Return the (X, Y) coordinate for the center point of the cell that contains the specified text.  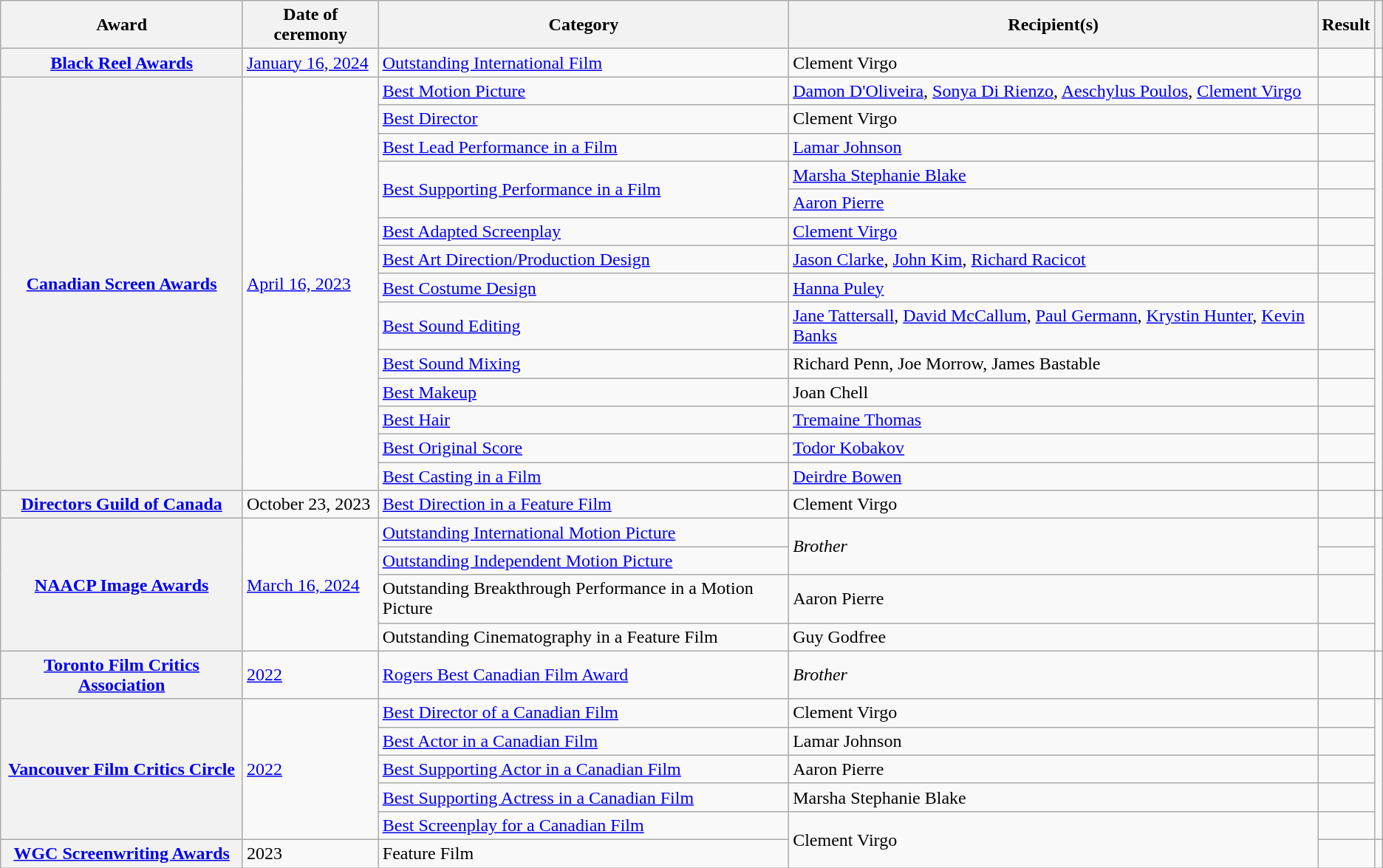
Best Adapted Screenplay (584, 231)
Best Hair (584, 420)
Best Sound Mixing (584, 363)
Best Director of a Canadian Film (584, 713)
Vancouver Film Critics Circle (122, 769)
Outstanding Independent Motion Picture (584, 561)
Outstanding International Film (584, 63)
Outstanding Breakthrough Performance in a Motion Picture (584, 598)
Best Motion Picture (584, 91)
Tremaine Thomas (1054, 420)
Category (584, 25)
Recipient(s) (1054, 25)
Result (1346, 25)
Outstanding International Motion Picture (584, 533)
Guy Godfree (1054, 637)
Deirdre Bowen (1054, 476)
NAACP Image Awards (122, 585)
Best Original Score (584, 448)
Richard Penn, Joe Morrow, James Bastable (1054, 363)
Award (122, 25)
Rogers Best Canadian Film Award (584, 675)
2023 (310, 853)
Joan Chell (1054, 392)
Toronto Film Critics Association (122, 675)
Jason Clarke, John Kim, Richard Racicot (1054, 259)
Best Director (584, 119)
Best Costume Design (584, 287)
Best Lead Performance in a Film (584, 147)
Todor Kobakov (1054, 448)
Best Actor in a Canadian Film (584, 741)
Best Makeup (584, 392)
October 23, 2023 (310, 505)
Best Supporting Performance in a Film (584, 189)
WGC Screenwriting Awards (122, 853)
Feature Film (584, 853)
April 16, 2023 (310, 284)
Damon D'Oliveira, Sonya Di Rienzo, Aeschylus Poulos, Clement Virgo (1054, 91)
Best Casting in a Film (584, 476)
Best Sound Editing (584, 325)
Best Screenplay for a Canadian Film (584, 825)
Black Reel Awards (122, 63)
January 16, 2024 (310, 63)
Outstanding Cinematography in a Feature Film (584, 637)
Best Art Direction/Production Design (584, 259)
Canadian Screen Awards (122, 284)
Date of ceremony (310, 25)
Best Direction in a Feature Film (584, 505)
Directors Guild of Canada (122, 505)
Best Supporting Actress in a Canadian Film (584, 797)
Hanna Puley (1054, 287)
Best Supporting Actor in a Canadian Film (584, 769)
March 16, 2024 (310, 585)
Jane Tattersall, David McCallum, Paul Germann, Krystin Hunter, Kevin Banks (1054, 325)
